Output the (X, Y) coordinate of the center of the cell containing the given text.  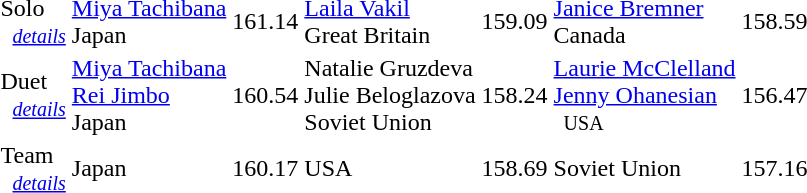
Miya TachibanaRei Jimbo Japan (149, 95)
Laurie McClelland Jenny Ohanesian USA (644, 95)
Natalie GruzdevaJulie Beloglazova Soviet Union (390, 95)
158.24 (514, 95)
160.54 (266, 95)
